Search for the cell housing the specified text and yield its (x, y) center coordinate. 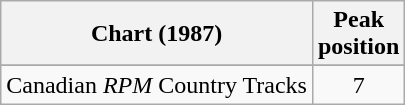
Peakposition (358, 34)
Canadian RPM Country Tracks (157, 85)
7 (358, 85)
Chart (1987) (157, 34)
